Extract the (x, y) coordinate from the center of the cell holding the provided text.  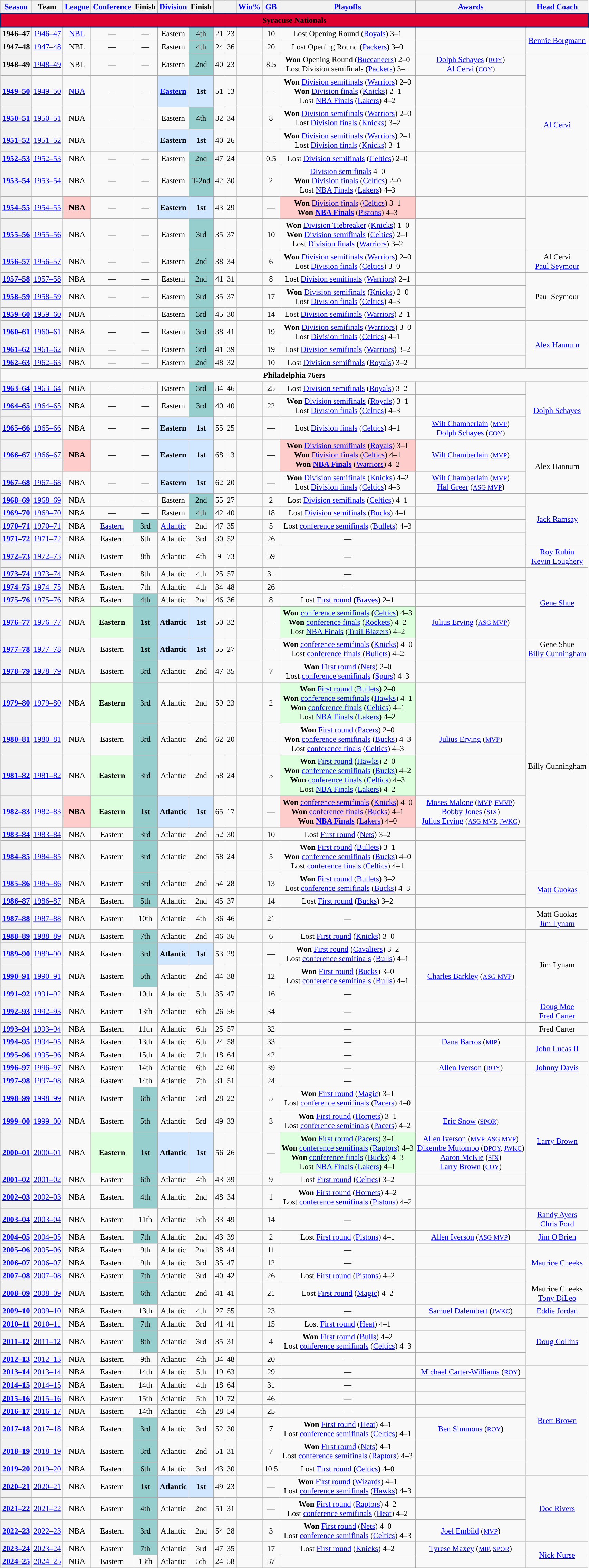
GB (271, 7)
Julius Erving (MVP) (471, 739)
15 (271, 1324)
Joel Embiid (MVP) (471, 1531)
Won First round (Nets) 2–0Lost conference semifinals (Spurs) 4–3 (347, 671)
4 (271, 1341)
63 (231, 1372)
Eddie Jordan (557, 1311)
Randy AyersChris Ford (557, 1219)
10.5 (271, 1469)
Won First round (Bullets) 3–1Won conference semifinals (Bucks) 4–0Lost conference finals (Celtics) 4–1 (347, 856)
Lost Opening Round (Packers) 3–0 (347, 47)
Won Division semifinals (Knicks) 2–0Lost Division finals (Celtics) 4–3 (347, 297)
Lost First round (Knicks) 3–0 (347, 936)
Tyrese Maxey (MIP, SPOR) (471, 1548)
Lost conference semifinals (Bullets) 4–3 (347, 526)
Lost First round (Nets) 3–2 (347, 834)
Lost First round (Braves) 2–1 (347, 600)
Johnny Davis (557, 1068)
Lost First round (Pistons) 4–2 (347, 1276)
Moses Malone (MVP, FMVP) Bobby Jones (SIX) Julius Erving (ASG MVP, JWKC) (471, 812)
Maurice Cheeks (557, 1263)
Lost First round (Celtics) 3–2 (347, 1179)
Eric Snow (SPOR) (471, 1121)
T-2nd (201, 180)
53 (219, 954)
Paul Seymour (557, 297)
Samuel Dalembert (JWKC) (471, 1311)
Dana Barros (MIP) (471, 1042)
Won First round (Wizards) 4–1 Lost conference semifinals (Hawks) 4–3 (347, 1486)
Charles Barkley (ASG MVP) (471, 976)
Won First round (Hornets) 4–2Lost conference semifinals (Pistons) 4–2 (347, 1197)
Won First round (Pacers) 2–0Won conference semifinals (Bucks) 4–3Lost conference finals (Celtics) 4–3 (347, 739)
Won conference semifinals (Knicks) 4–0Lost conference finals (Bullets) 4–2 (347, 649)
Won Division Tiebreaker (Knicks) 1–0Won Division semifinals (Celtics) 2–1Lost Division finals (Warriors) 3–2 (347, 234)
Won Division semifinals (Royals) 3–1Lost Division finals (Celtics) 4–3 (347, 406)
Lost First round (Heat) 4–1 (347, 1324)
Won First round (Pacers) 3–1Won conference semifinals (Raptors) 4–3Won conference finals (Bucks) 4–3Lost NBA Finals (Lakers) 4–1 (347, 1152)
Division (173, 7)
50 (219, 622)
Won First round (Cavaliers) 3–2Lost conference semifinals (Bulls) 4–1 (347, 954)
Won First round (Bullets) 2–0Won conference semifinals (Hawks) 4–1Won conference finals (Celtics) 4–1Lost NBA Finals (Lakers) 4–2 (347, 703)
Maurice CheeksTony DiLeo (557, 1294)
Roy RubinKevin Loughery (557, 556)
Wilt Chamberlain (MVP)Hal Greer (ASG MVP) (471, 482)
Lost Division semifinals (Warriors) 3–2 (347, 349)
Lost First round (Celtics) 4–0 (347, 1469)
League (77, 7)
Won Division semifinals (Royals) 3–1Won Division finals (Celtics) 4–1Won NBA Finals (Warriors) 4–2 (347, 455)
Playoffs (347, 7)
John Lucas II (557, 1048)
Head Coach (557, 7)
Won First round (Bulls) 4–2Lost conference semifinals (Celtics) 4–3 (347, 1341)
Team (47, 7)
Won First round (Raptors) 4–2 Lost conference semifinals (Heat) 4–2 (347, 1508)
Wilt Chamberlain (MVP) (471, 455)
Doug Collins (557, 1342)
Won Division finals (Celtics) 3–1Won NBA Finals (Pistons) 4–3 (347, 208)
Won conference semifinals (Knicks) 4–0Won conference finals (Bucks) 4–1Won NBA Finals (Lakers) 4–0 (347, 812)
Dolph Schayes (ROY) Al Cervi (COY) (471, 64)
Awards (471, 7)
Allen Iverson (ASG MVP) (471, 1237)
Lost Division semifinals (Celtics) 4–1 (347, 500)
Won First round (Hawks) 2–0Won conference semifinals (Bucks) 4–2Won conference finals (Celtics) 4–3Lost NBA Finals (Lakers) 4–2 (347, 776)
Won Division semifinals (Warriors) 2–0Lost Division finals (Knicks) 3–2 (347, 118)
Jack Ramsay (557, 519)
Dolph Schayes (557, 411)
Billy Cunningham (557, 766)
Fred Carter (557, 1029)
Lost First round (Magic) 4–2 (347, 1294)
Gene ShueBilly Cunningham (557, 649)
Won Division semifinals (Warriors) 2–0Lost Division finals (Celtics) 3–0 (347, 262)
Al Cervi (557, 125)
Season (16, 7)
Julius Erving (ASG MVP) (471, 622)
Al CerviPaul Seymour (557, 262)
Matt GuokasJim Lynam (557, 918)
73 (231, 556)
Philadelphia 76ers (294, 375)
Nick Nurse (557, 1555)
Win% (249, 7)
60 (231, 1068)
Won Division semifinals (Warriors) 2–0Won Division finals (Knicks) 2–1Lost NBA Finals (Lakers) 4–2 (347, 91)
Ben Simmons (ROY) (471, 1429)
Won Division semifinals (Knicks) 4–2Lost Division finals (Celtics) 4–3 (347, 482)
65 (219, 812)
Lost Opening Round (Royals) 3–1 (347, 33)
Jim Lynam (557, 965)
8.5 (271, 64)
Conference (112, 7)
Won Division semifinals (Warriors) 3–0Lost Division finals (Celtics) 4–1 (347, 332)
Won First round (Bucks) 3–0Lost conference semifinals (Bulls) 4–1 (347, 976)
Won First round (Nets) 4–0 Lost conference semifinals (Celtics) 4–3 (347, 1531)
Won conference semifinals (Celtics) 4–3Won conference finals (Rockets) 4–2Lost NBA Finals (Trail Blazers) 4–2 (347, 622)
Matt Guokas (557, 890)
Lost First round (Bucks) 3–2 (347, 901)
68 (219, 455)
Won Opening Round (Buccaneers) 2–0Lost Division semifinals (Packers) 3–1 (347, 64)
Syracuse Nationals (294, 20)
Lost Division semifinals (Bucks) 4–1 (347, 513)
Jim O'Brien (557, 1237)
Lost Division finals (Celtics) 4–1 (347, 428)
16 (271, 994)
Bennie Borgmann (557, 40)
Division semifinals 4–0Won Division finals (Celtics) 2–0Lost NBA Finals (Lakers) 4–3 (347, 180)
Won Division semifinals (Warriors) 2–1Lost Division finals (Knicks) 3–1 (347, 141)
Won First round (Hornets) 3–1Lost conference semifinals (Pacers) 4–2 (347, 1121)
11 (271, 1250)
Won First round (Bullets) 3–2Lost conference semifinals (Bucks) 4–3 (347, 883)
1 (271, 1197)
Doug MoeFred Carter (557, 1012)
Allen Iverson (ROY) (471, 1068)
Michael Carter-Williams (ROY) (471, 1372)
0.5 (271, 158)
Lost First round (Knicks) 4–2 (347, 1548)
Won First round (Magic) 3–1Lost conference semifinals (Pacers) 4–0 (347, 1098)
Doc Rivers (557, 1509)
Lost Division semifinals (Celtics) 2–0 (347, 158)
Won First round (Nets) 4–1Lost conference semifinals (Raptors) 4–3 (347, 1451)
Brett Brown (557, 1420)
72 (231, 1398)
Won First round (Heat) 4–1Lost conference semifinals (Celtics) 4–1 (347, 1429)
Allen Iverson (MVP, ASG MVP) Dikembe Mutombo (DPOY, JWKC) Aaron McKie (SIX) Larry Brown (COY) (471, 1152)
Lost First round (Pistons) 4–1 (347, 1237)
Wilt Chamberlain (MVP) Dolph Schayes (COY) (471, 428)
Gene Shue (557, 603)
Larry Brown (557, 1141)
